Return [x, y] of the center of cell containing provided text 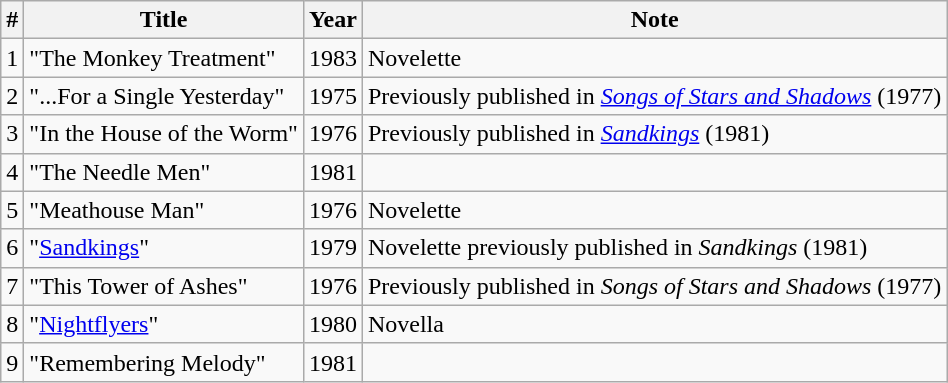
"This Tower of Ashes" [164, 286]
7 [12, 286]
Novelette previously published in Sandkings (1981) [654, 248]
"The Monkey Treatment" [164, 58]
1983 [332, 58]
1979 [332, 248]
"The Needle Men" [164, 172]
6 [12, 248]
"Nightflyers" [164, 324]
4 [12, 172]
"...For a Single Yesterday" [164, 96]
1975 [332, 96]
Novella [654, 324]
Year [332, 20]
Title [164, 20]
# [12, 20]
"Sandkings" [164, 248]
5 [12, 210]
9 [12, 362]
2 [12, 96]
8 [12, 324]
Previously published in Sandkings (1981) [654, 134]
"Meathouse Man" [164, 210]
3 [12, 134]
1980 [332, 324]
"Remembering Melody" [164, 362]
Note [654, 20]
"In the House of the Worm" [164, 134]
1 [12, 58]
